Find where the given text appears and provide that cell's center as (x, y) coordinate. 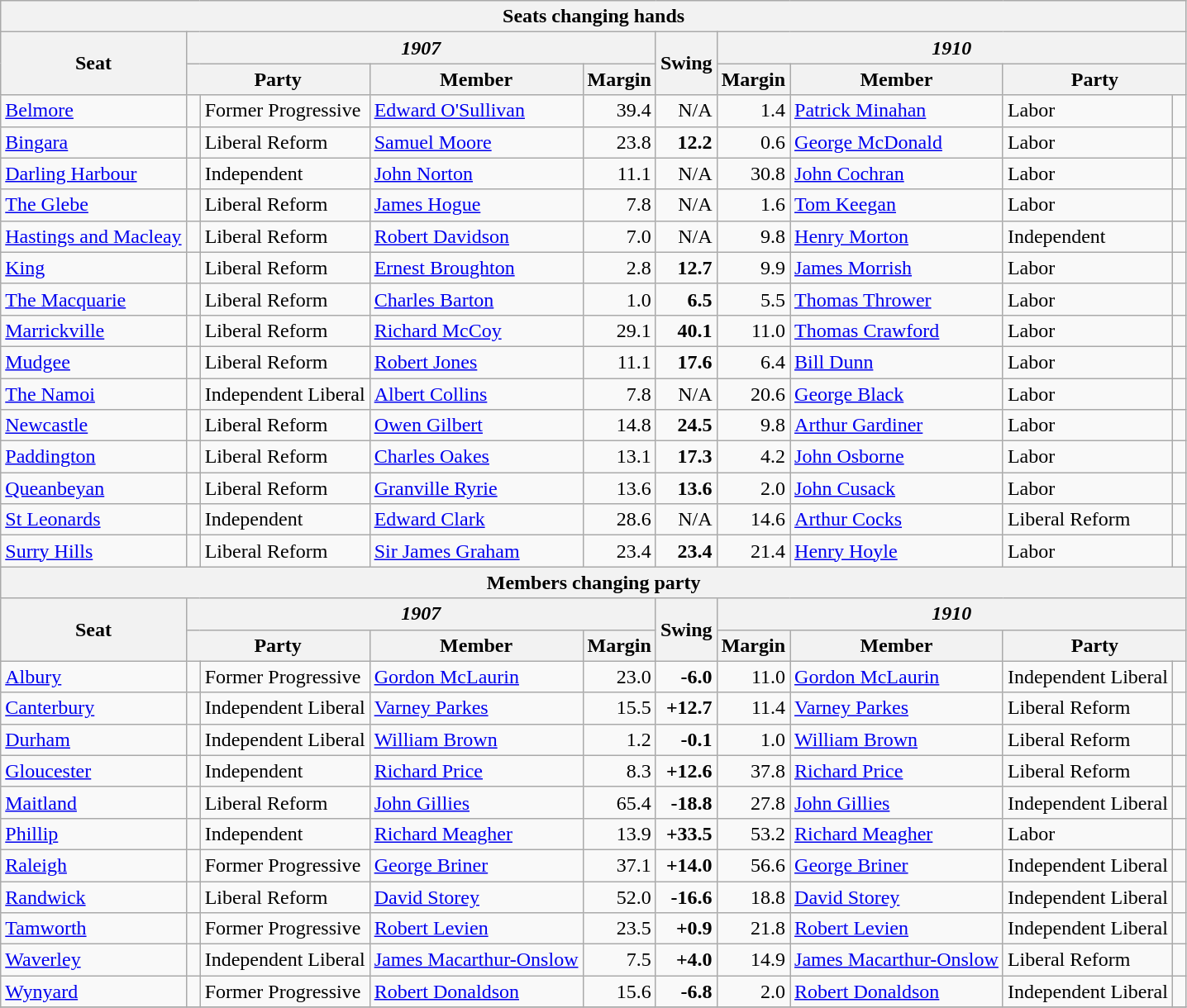
8.3 (619, 771)
53.2 (753, 834)
Richard McCoy (476, 330)
Marrickville (93, 330)
Henry Morton (897, 236)
John Cusack (897, 488)
28.6 (619, 520)
9.9 (753, 268)
14.8 (619, 426)
Granville Ryrie (476, 488)
+4.0 (686, 960)
Canterbury (93, 708)
7.0 (619, 236)
Thomas Crawford (897, 330)
+12.6 (686, 771)
The Macquarie (93, 299)
Randwick (93, 896)
Gloucester (93, 771)
Waverley (93, 960)
Owen Gilbert (476, 426)
21.8 (753, 929)
52.0 (619, 896)
St Leonards (93, 520)
+12.7 (686, 708)
29.1 (619, 330)
Members changing party (593, 582)
-6.8 (686, 991)
27.8 (753, 802)
Sir James Graham (476, 551)
1.4 (753, 111)
Surry Hills (93, 551)
The Glebe (93, 205)
Darling Harbour (93, 174)
13.1 (619, 457)
Hastings and Macleay (93, 236)
23.8 (619, 142)
1.6 (753, 205)
Tamworth (93, 929)
Newcastle (93, 426)
Edward Clark (476, 520)
17.3 (686, 457)
40.1 (686, 330)
Bingara (93, 142)
39.4 (619, 111)
Belmore (93, 111)
6.5 (686, 299)
Thomas Thrower (897, 299)
20.6 (753, 394)
Henry Hoyle (897, 551)
Charles Oakes (476, 457)
Phillip (93, 834)
Samuel Moore (476, 142)
Patrick Minahan (897, 111)
-0.1 (686, 739)
65.4 (619, 802)
Albury (93, 677)
14.6 (753, 520)
John Cochran (897, 174)
23.0 (619, 677)
1.2 (619, 739)
Bill Dunn (897, 362)
The Namoi (93, 394)
Mudgee (93, 362)
George Black (897, 394)
13.9 (619, 834)
George McDonald (897, 142)
12.2 (686, 142)
Queanbeyan (93, 488)
15.5 (619, 708)
Maitland (93, 802)
Charles Barton (476, 299)
56.6 (753, 865)
Paddington (93, 457)
0.6 (753, 142)
30.8 (753, 174)
-6.0 (686, 677)
6.4 (753, 362)
37.1 (619, 865)
King (93, 268)
Tom Keegan (897, 205)
15.6 (619, 991)
James Morrish (897, 268)
Robert Jones (476, 362)
Edward O'Sullivan (476, 111)
John Osborne (897, 457)
Durham (93, 739)
Robert Davidson (476, 236)
11.4 (753, 708)
12.7 (686, 268)
17.6 (686, 362)
4.2 (753, 457)
37.8 (753, 771)
5.5 (753, 299)
-16.6 (686, 896)
23.5 (619, 929)
2.8 (619, 268)
-18.8 (686, 802)
21.4 (753, 551)
Ernest Broughton (476, 268)
+0.9 (686, 929)
7.5 (619, 960)
Wynyard (93, 991)
James Hogue (476, 205)
Albert Collins (476, 394)
24.5 (686, 426)
Seats changing hands (593, 17)
Raleigh (93, 865)
+14.0 (686, 865)
Arthur Gardiner (897, 426)
John Norton (476, 174)
14.9 (753, 960)
Arthur Cocks (897, 520)
+33.5 (686, 834)
18.8 (753, 896)
